For the text-containing cell, return its midpoint in (x, y) coordinate format. 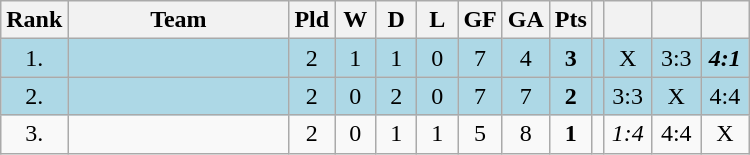
D (396, 20)
2. (34, 96)
Pts (570, 20)
Pld (312, 20)
5 (480, 134)
1:4 (628, 134)
8 (526, 134)
1. (34, 58)
3 (570, 58)
Team (178, 20)
4 (526, 58)
L (438, 20)
GA (526, 20)
3. (34, 134)
W (356, 20)
4:1 (726, 58)
Rank (34, 20)
GF (480, 20)
